For the text-containing cell, return its midpoint in [X, Y] coordinate format. 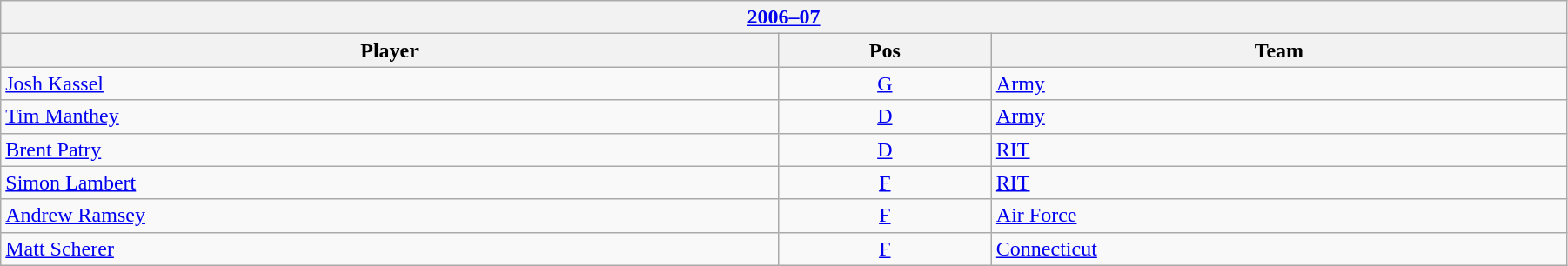
Josh Kassel [390, 83]
Air Force [1279, 216]
G [884, 83]
Tim Manthey [390, 116]
2006–07 [784, 17]
Andrew Ramsey [390, 216]
Player [390, 50]
Brent Patry [390, 150]
Matt Scherer [390, 249]
Team [1279, 50]
Connecticut [1279, 249]
Pos [884, 50]
Simon Lambert [390, 183]
